Output the [X, Y] coordinate of the center of the cell containing the given text.  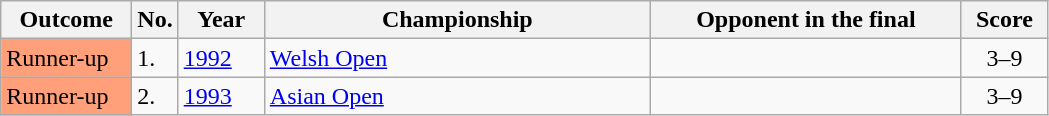
1. [155, 58]
Year [221, 20]
Welsh Open [457, 58]
2. [155, 96]
1993 [221, 96]
Asian Open [457, 96]
Opponent in the final [806, 20]
Championship [457, 20]
1992 [221, 58]
No. [155, 20]
Score [1004, 20]
Outcome [66, 20]
